Identify which cell holds the provided text, then report its [X, Y] central coordinate. 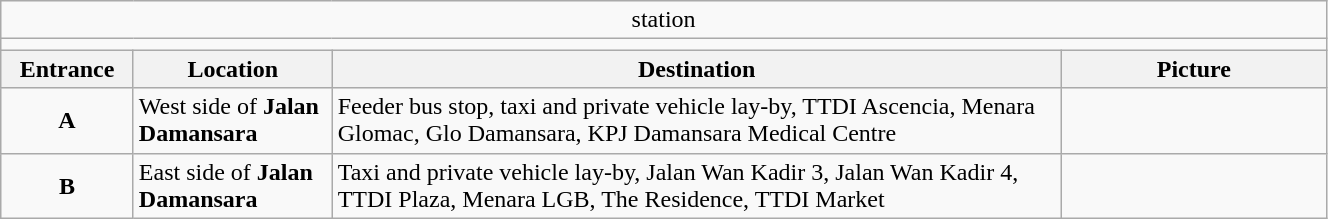
West side of Jalan Damansara [232, 120]
station [664, 20]
Taxi and private vehicle lay-by, Jalan Wan Kadir 3, Jalan Wan Kadir 4, TTDI Plaza, Menara LGB, The Residence, TTDI Market [696, 186]
B [68, 186]
Feeder bus stop, taxi and private vehicle lay-by, TTDI Ascencia, Menara Glomac, Glo Damansara, KPJ Damansara Medical Centre [696, 120]
East side of Jalan Damansara [232, 186]
Destination [696, 69]
Location [232, 69]
Entrance [68, 69]
Picture [1194, 69]
A [68, 120]
